Find where the given text appears and provide that cell's center as (X, Y) coordinate. 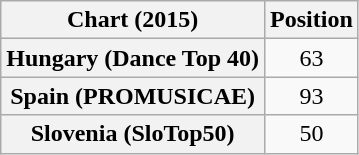
Hungary (Dance Top 40) (133, 58)
Chart (2015) (133, 20)
93 (312, 96)
50 (312, 134)
Slovenia (SloTop50) (133, 134)
63 (312, 58)
Position (312, 20)
Spain (PROMUSICAE) (133, 96)
